For the text-containing cell, return its midpoint in (x, y) coordinate format. 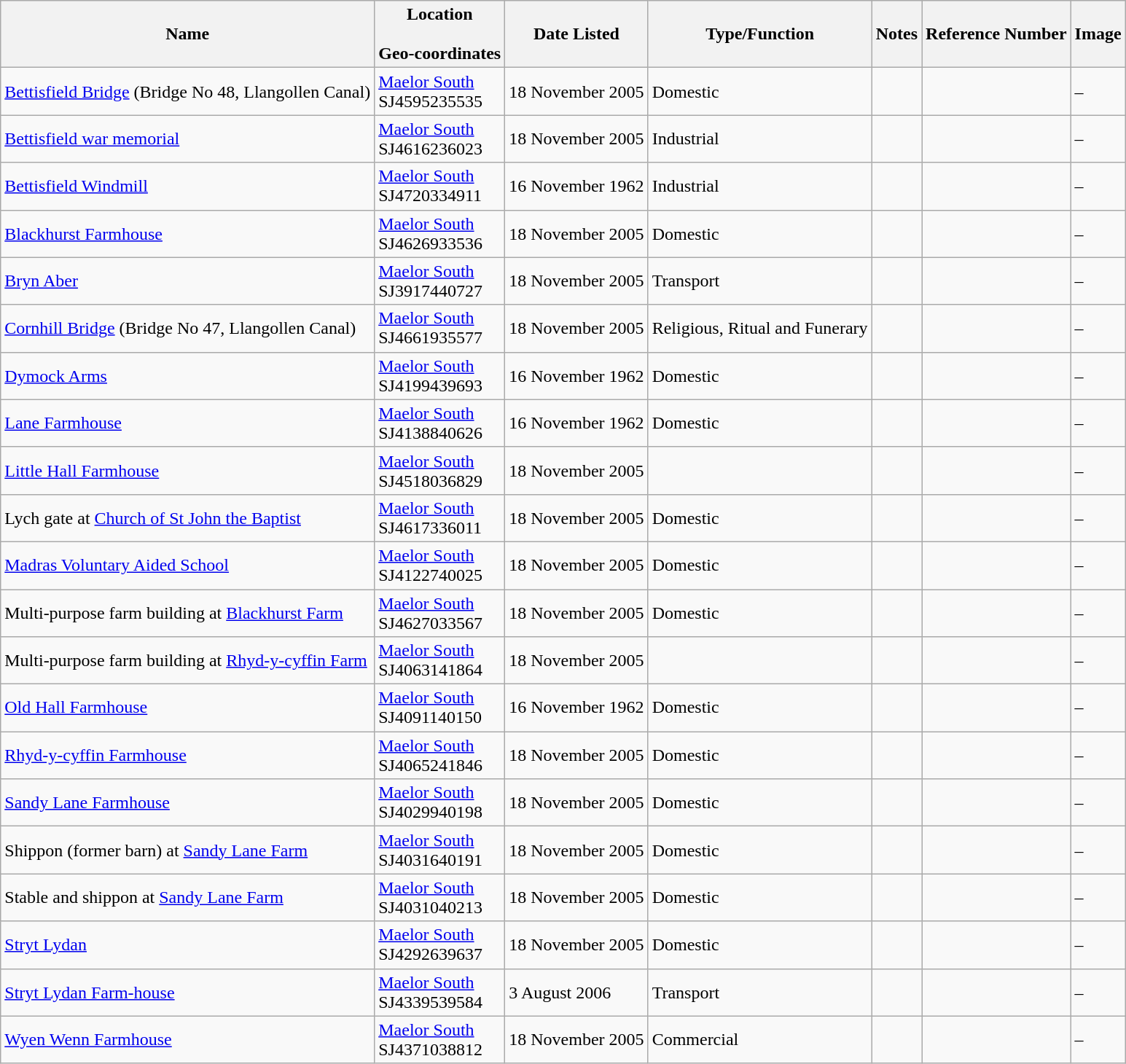
Lych gate at Church of St John the Baptist (188, 517)
Maelor SouthSJ4626933536 (440, 233)
Maelor SouthSJ4138840626 (440, 423)
Maelor SouthSJ4029940198 (440, 803)
Maelor SouthSJ3917440727 (440, 281)
Shippon (former barn) at Sandy Lane Farm (188, 850)
Bryn Aber (188, 281)
Name (188, 34)
Bettisfield Bridge (Bridge No 48, Llangollen Canal) (188, 92)
Maelor SouthSJ4031640191 (440, 850)
Cornhill Bridge (Bridge No 47, Llangollen Canal) (188, 328)
Notes (896, 34)
Wyen Wenn Farmhouse (188, 1039)
Commercial (759, 1039)
Maelor SouthSJ4371038812 (440, 1039)
Blackhurst Farmhouse (188, 233)
Maelor SouthSJ4518036829 (440, 471)
Maelor SouthSJ4292639637 (440, 944)
Madras Voluntary Aided School (188, 566)
Date Listed (576, 34)
3 August 2006 (576, 993)
Lane Farmhouse (188, 423)
Sandy Lane Farmhouse (188, 803)
Maelor SouthSJ4627033567 (440, 612)
Rhyd-y-cyffin Farmhouse (188, 755)
Bettisfield war memorial (188, 138)
Multi-purpose farm building at Blackhurst Farm (188, 612)
Little Hall Farmhouse (188, 471)
Multi-purpose farm building at Rhyd-y-cyffin Farm (188, 660)
Dymock Arms (188, 376)
Maelor SouthSJ4063141864 (440, 660)
LocationGeo-coordinates (440, 34)
Maelor SouthSJ4617336011 (440, 517)
Old Hall Farmhouse (188, 708)
Bettisfield Windmill (188, 187)
Maelor SouthSJ4065241846 (440, 755)
Maelor SouthSJ4199439693 (440, 376)
Religious, Ritual and Funerary (759, 328)
Maelor SouthSJ4122740025 (440, 566)
Maelor SouthSJ4720334911 (440, 187)
Maelor SouthSJ4661935577 (440, 328)
Maelor SouthSJ4595235535 (440, 92)
Stryt Lydan (188, 944)
Type/Function (759, 34)
Maelor SouthSJ4616236023 (440, 138)
Stable and shippon at Sandy Lane Farm (188, 898)
Stryt Lydan Farm-house (188, 993)
Maelor SouthSJ4091140150 (440, 708)
Image (1098, 34)
Reference Number (997, 34)
Maelor SouthSJ4339539584 (440, 993)
Maelor SouthSJ4031040213 (440, 898)
